Provide the (X, Y) coordinate of the cell's center where the given text is located.  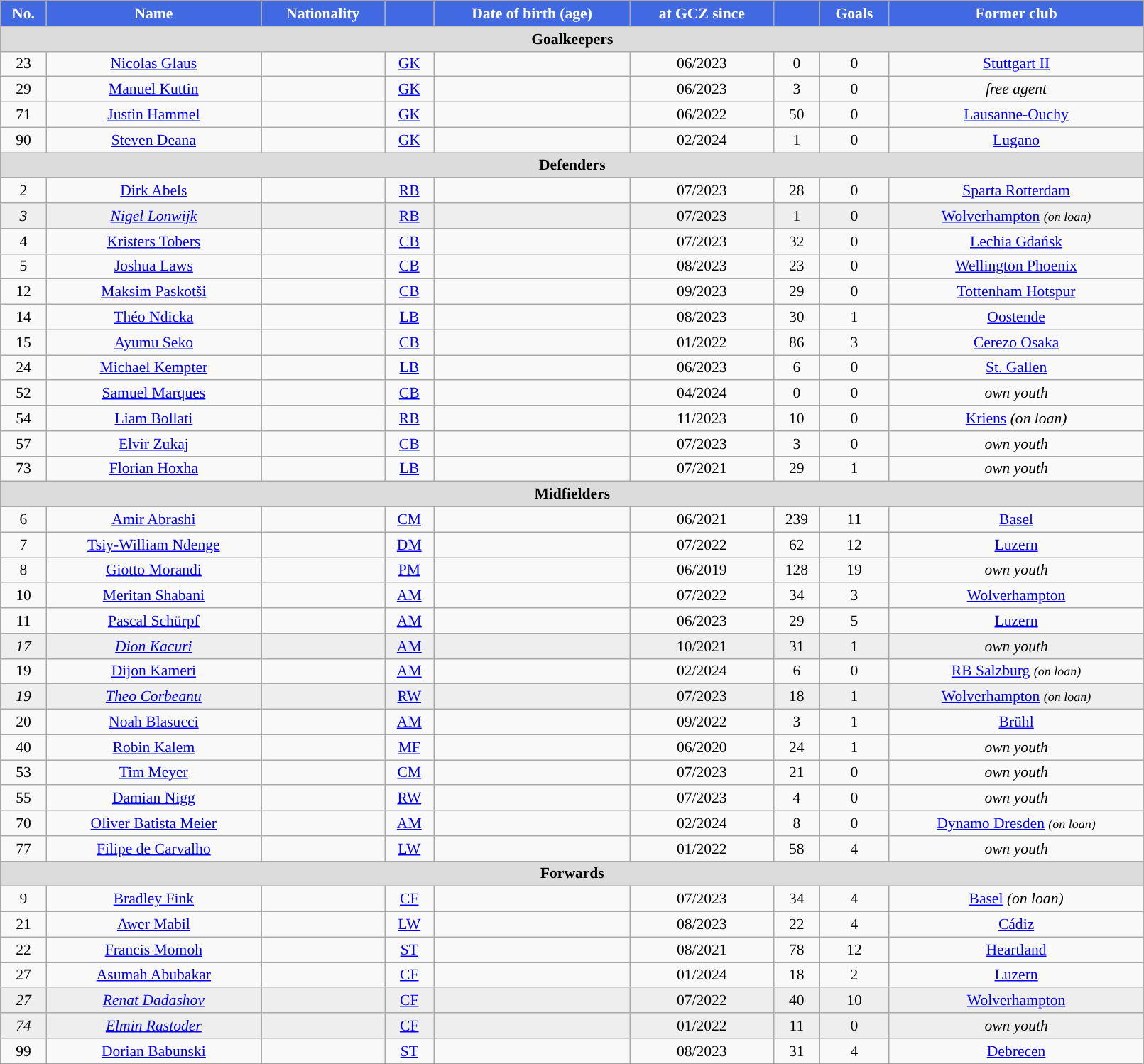
128 (797, 570)
04/2024 (702, 393)
71 (23, 115)
Maksim Paskotši (153, 292)
Dirk Abels (153, 191)
52 (23, 393)
Defenders (572, 165)
Filipe de Carvalho (153, 849)
Former club (1016, 13)
07/2021 (702, 469)
62 (797, 545)
Kristers Tobers (153, 241)
Heartland (1016, 950)
55 (23, 798)
Brühl (1016, 722)
Nicolas Glaus (153, 64)
20 (23, 722)
17 (23, 646)
Goalkeepers (572, 39)
Bradley Fink (153, 899)
53 (23, 773)
58 (797, 849)
Cádiz (1016, 925)
14 (23, 317)
Elvir Zukaj (153, 444)
Tsiy-William Ndenge (153, 545)
09/2022 (702, 722)
Midfielders (572, 494)
Goals (855, 13)
Dion Kacuri (153, 646)
Justin Hammel (153, 115)
Stuttgart II (1016, 64)
PM (409, 570)
Théo Ndicka (153, 317)
50 (797, 115)
70 (23, 823)
Noah Blasucci (153, 722)
90 (23, 140)
Nigel Lonwijk (153, 216)
Name (153, 13)
Liam Bollati (153, 418)
Dijon Kameri (153, 671)
10/2021 (702, 646)
Forwards (572, 874)
30 (797, 317)
Kriens (on loan) (1016, 418)
Meritan Shabani (153, 596)
86 (797, 342)
Robin Kalem (153, 747)
Manuel Kuttin (153, 89)
MF (409, 747)
DM (409, 545)
Tottenham Hotspur (1016, 292)
Damian Nigg (153, 798)
Renat Dadashov (153, 1001)
Tim Meyer (153, 773)
54 (23, 418)
06/2021 (702, 520)
Lausanne-Ouchy (1016, 115)
at GCZ since (702, 13)
11/2023 (702, 418)
Cerezo Osaka (1016, 342)
Amir Abrashi (153, 520)
Elmin Rastoder (153, 1026)
Steven Deana (153, 140)
Basel (on loan) (1016, 899)
Samuel Marques (153, 393)
78 (797, 950)
01/2024 (702, 975)
73 (23, 469)
06/2020 (702, 747)
Date of birth (age) (533, 13)
Basel (1016, 520)
Theo Corbeanu (153, 697)
32 (797, 241)
Dorian Babunski (153, 1051)
77 (23, 849)
Joshua Laws (153, 266)
Asumah Abubakar (153, 975)
74 (23, 1026)
Dynamo Dresden (on loan) (1016, 823)
Awer Mabil (153, 925)
Lugano (1016, 140)
free agent (1016, 89)
239 (797, 520)
Florian Hoxha (153, 469)
08/2021 (702, 950)
RB Salzburg (on loan) (1016, 671)
Wellington Phoenix (1016, 266)
28 (797, 191)
Lechia Gdańsk (1016, 241)
Nationality (323, 13)
Oostende (1016, 317)
Giotto Morandi (153, 570)
Sparta Rotterdam (1016, 191)
9 (23, 899)
99 (23, 1051)
06/2022 (702, 115)
Francis Momoh (153, 950)
Oliver Batista Meier (153, 823)
57 (23, 444)
09/2023 (702, 292)
7 (23, 545)
Debrecen (1016, 1051)
Pascal Schürpf (153, 621)
06/2019 (702, 570)
No. (23, 13)
15 (23, 342)
Michael Kempter (153, 368)
St. Gallen (1016, 368)
Ayumu Seko (153, 342)
